Output the (X, Y) coordinate of the center of the cell containing the given text.  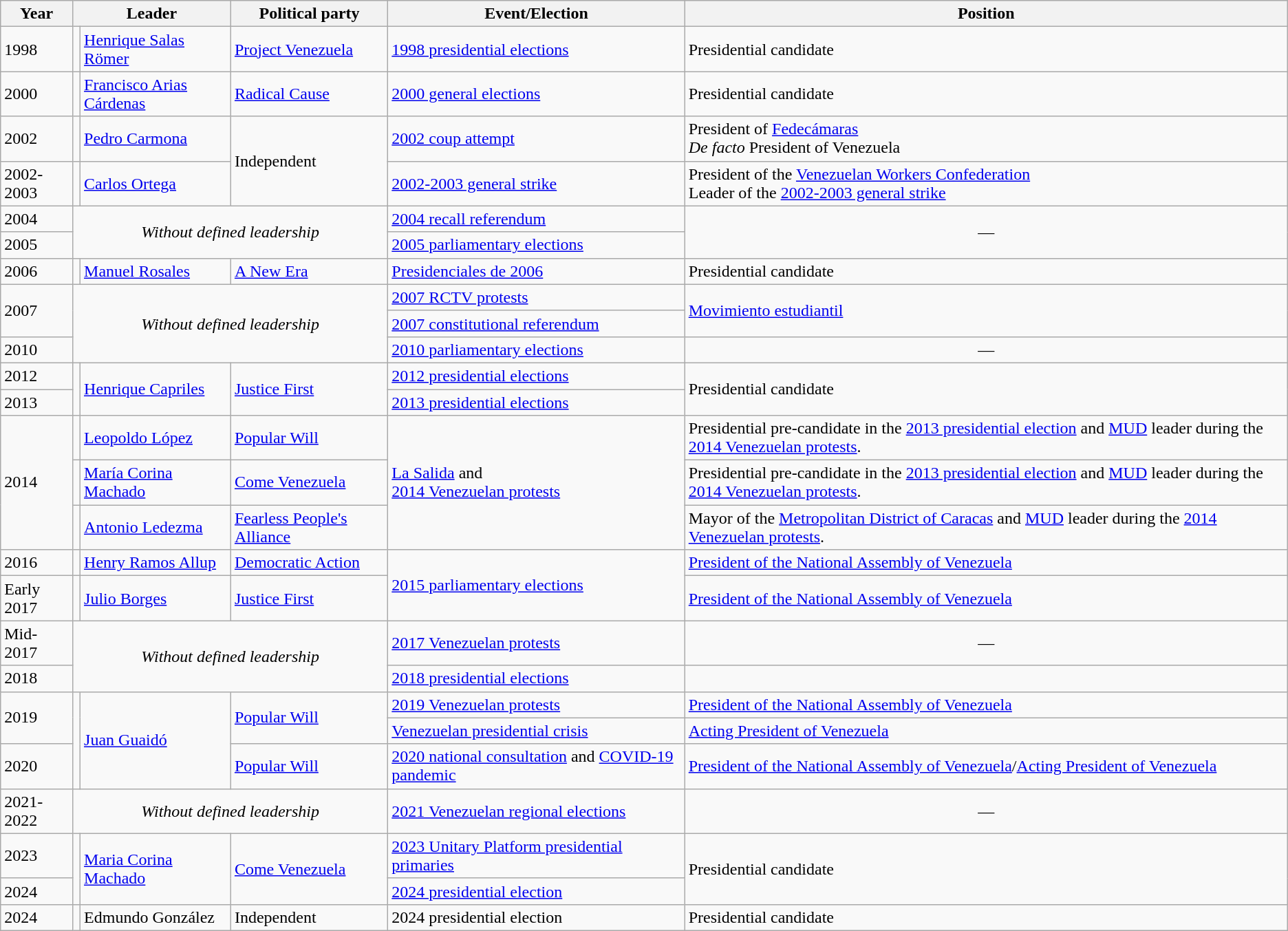
Early 2017 (37, 599)
Year (37, 14)
Edmundo González (155, 917)
Henry Ramos Allup (155, 563)
Event/Election (537, 14)
Pedro Carmona (155, 139)
2015 parliamentary elections (537, 585)
Leopoldo López (155, 438)
2012 (37, 376)
2005 (37, 245)
La Salida and2014 Venezuelan protests (537, 483)
A New Era (309, 271)
María Corina Machado (155, 483)
Julio Borges (155, 599)
2007 (37, 310)
2013 (37, 403)
Movimiento estudiantil (986, 310)
2010 (37, 350)
2002-2003 (37, 183)
2023 Unitary Platform presidential primaries (537, 856)
Venezuelan presidential crisis (537, 731)
2017 Venezuelan protests (537, 643)
Fearless People's Alliance (309, 527)
2020 (37, 767)
President of FedecámarasDe facto President of Venezuela (986, 139)
2006 (37, 271)
President of the Venezuelan Workers ConfederationLeader of the 2002-2003 general strike (986, 183)
2010 parliamentary elections (537, 350)
2013 presidential elections (537, 403)
2012 presidential elections (537, 376)
2000 general elections (537, 94)
2004 recall referendum (537, 219)
2007 RCTV protests (537, 297)
2007 constitutional referendum (537, 323)
2005 parliamentary elections (537, 245)
Henrique Capriles (155, 389)
Maria Corina Machado (155, 868)
2018 (37, 678)
Mayor of the Metropolitan District of Caracas and MUD leader during the 2014 Venezuelan protests. (986, 527)
Henrique Salas Römer (155, 50)
1998 (37, 50)
President of the National Assembly of Venezuela/Acting President of Venezuela (986, 767)
Manuel Rosales (155, 271)
Acting President of Venezuela (986, 731)
Position (986, 14)
2002-2003 general strike (537, 183)
2019 Venezuelan protests (537, 705)
2023 (37, 856)
Project Venezuela (309, 50)
2021 Venezuelan regional elections (537, 811)
Leader (151, 14)
2002 (37, 139)
Presidenciales de 2006 (537, 271)
Radical Cause (309, 94)
2016 (37, 563)
Democratic Action (309, 563)
1998 presidential elections (537, 50)
2002 coup attempt (537, 139)
2021-2022 (37, 811)
2020 national consultation and COVID-19 pandemic (537, 767)
Francisco Arias Cárdenas (155, 94)
Political party (309, 14)
2018 presidential elections (537, 678)
Carlos Ortega (155, 183)
2019 (37, 718)
Mid-2017 (37, 643)
2014 (37, 483)
Antonio Ledezma (155, 527)
2000 (37, 94)
Juan Guaidó (155, 740)
2004 (37, 219)
